From the cell containing the given text, extract its center point as (x, y) coordinate. 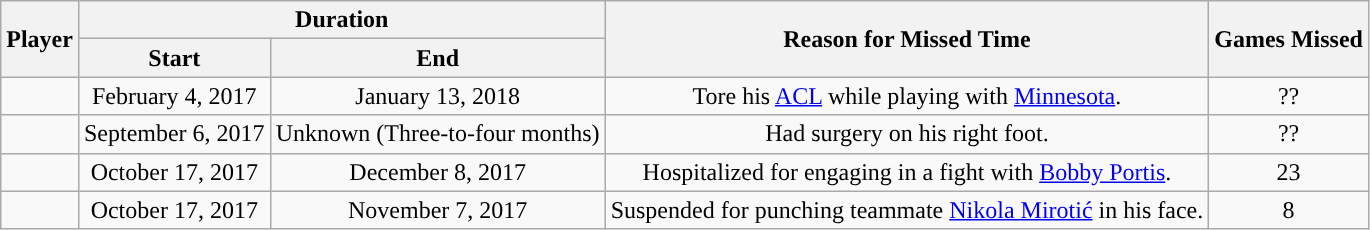
November 7, 2017 (438, 210)
December 8, 2017 (438, 172)
Hospitalized for engaging in a fight with Bobby Portis. (907, 172)
Had surgery on his right foot. (907, 134)
Games Missed (1289, 39)
Player (40, 39)
Tore his ACL while playing with Minnesota. (907, 96)
Unknown (Three-to-four months) (438, 134)
23 (1289, 172)
Suspended for punching teammate Nikola Mirotić in his face. (907, 210)
8 (1289, 210)
February 4, 2017 (174, 96)
September 6, 2017 (174, 134)
Duration (342, 20)
Reason for Missed Time (907, 39)
End (438, 58)
Start (174, 58)
January 13, 2018 (438, 96)
